Determine the [x, y] coordinate at the center of the cell enclosing the given text.  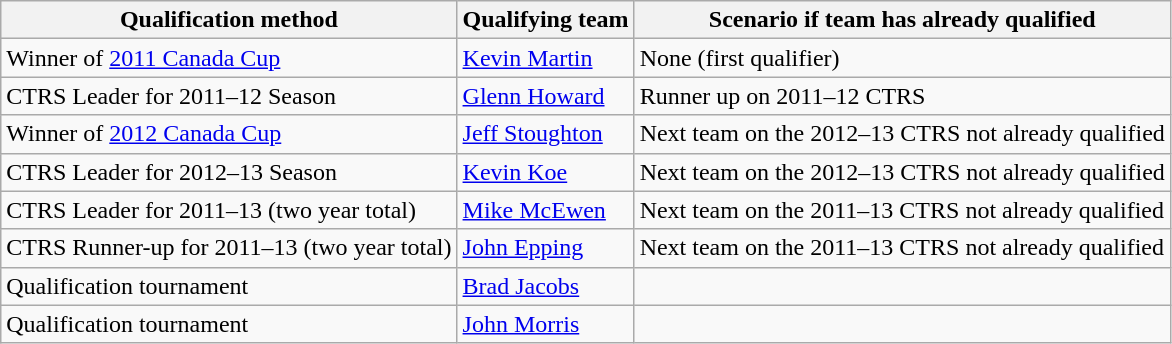
Jeff Stoughton [546, 134]
Runner up on 2011–12 CTRS [902, 96]
Qualification method [229, 20]
Winner of 2012 Canada Cup [229, 134]
Winner of 2011 Canada Cup [229, 58]
Qualifying team [546, 20]
Mike McEwen [546, 210]
None (first qualifier) [902, 58]
John Morris [546, 324]
CTRS Runner-up for 2011–13 (two year total) [229, 248]
John Epping [546, 248]
Brad Jacobs [546, 286]
Scenario if team has already qualified [902, 20]
Kevin Martin [546, 58]
Glenn Howard [546, 96]
CTRS Leader for 2011–12 Season [229, 96]
Kevin Koe [546, 172]
CTRS Leader for 2011–13 (two year total) [229, 210]
CTRS Leader for 2012–13 Season [229, 172]
